For the text-containing cell, return its midpoint in (x, y) coordinate format. 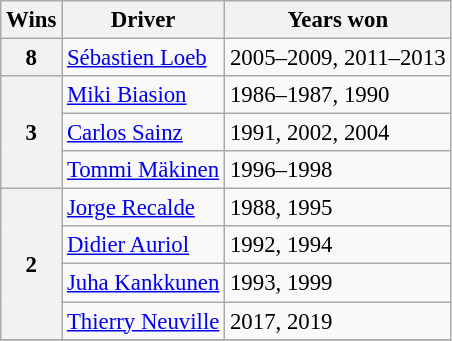
1992, 1994 (338, 245)
8 (32, 58)
Jorge Recalde (144, 208)
Years won (338, 20)
Tommi Mäkinen (144, 170)
2017, 2019 (338, 321)
1988, 1995 (338, 208)
2005–2009, 2011–2013 (338, 58)
2 (32, 264)
1986–1987, 1990 (338, 95)
1996–1998 (338, 170)
Driver (144, 20)
3 (32, 132)
1991, 2002, 2004 (338, 133)
Miki Biasion (144, 95)
Juha Kankkunen (144, 283)
1993, 1999 (338, 283)
Carlos Sainz (144, 133)
Thierry Neuville (144, 321)
Sébastien Loeb (144, 58)
Didier Auriol (144, 245)
Wins (32, 20)
